Detect which cell encompasses the target text, then output its [X, Y] center coordinate. 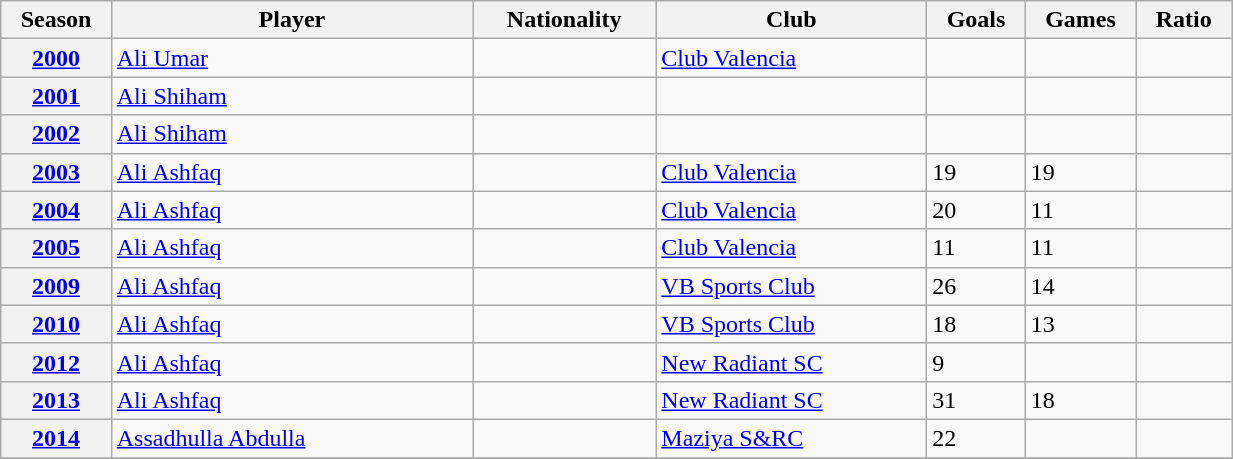
31 [976, 400]
Nationality [564, 20]
Maziya S&RC [792, 438]
2009 [56, 286]
20 [976, 210]
Ali Umar [292, 58]
2004 [56, 210]
Assadhulla Abdulla [292, 438]
Player [292, 20]
2001 [56, 96]
2005 [56, 248]
22 [976, 438]
2002 [56, 134]
Club [792, 20]
13 [1080, 324]
14 [1080, 286]
2012 [56, 362]
Season [56, 20]
26 [976, 286]
2013 [56, 400]
9 [976, 362]
2000 [56, 58]
2010 [56, 324]
Ratio [1184, 20]
Games [1080, 20]
2014 [56, 438]
2003 [56, 172]
Goals [976, 20]
